Extract the (x, y) coordinate from the center of the cell holding the provided text.  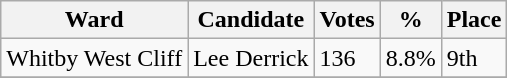
Candidate (251, 20)
Lee Derrick (251, 58)
Whitby West Cliff (94, 58)
9th (474, 58)
Votes (347, 20)
136 (347, 58)
Ward (94, 20)
Place (474, 20)
8.8% (410, 58)
% (410, 20)
